Search for the cell housing the specified text and yield its (X, Y) center coordinate. 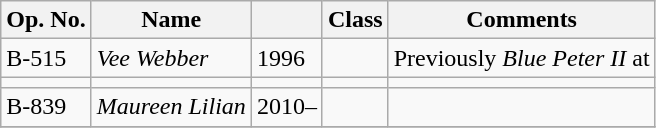
Maureen Lilian (171, 107)
Op. No. (46, 20)
Comments (522, 20)
B-839 (46, 107)
1996 (286, 58)
Name (171, 20)
Vee Webber (171, 58)
2010– (286, 107)
Previously Blue Peter II at (522, 58)
Class (355, 20)
B-515 (46, 58)
